Pinpoint the cell where the given text exists, returning its (x, y) midpoint coordinate. 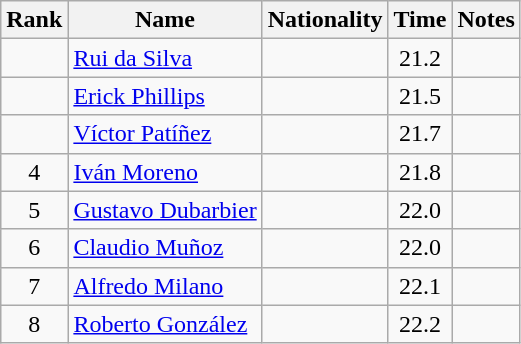
21.8 (420, 172)
Time (420, 20)
22.1 (420, 286)
Rank (34, 20)
Iván Moreno (165, 172)
22.2 (420, 324)
Notes (486, 20)
Claudio Muñoz (165, 248)
5 (34, 210)
Nationality (325, 20)
21.5 (420, 96)
Roberto González (165, 324)
Name (165, 20)
21.7 (420, 134)
Rui da Silva (165, 58)
21.2 (420, 58)
Alfredo Milano (165, 286)
Erick Phillips (165, 96)
Víctor Patíñez (165, 134)
4 (34, 172)
8 (34, 324)
6 (34, 248)
Gustavo Dubarbier (165, 210)
7 (34, 286)
